Pinpoint the cell where the given text exists, returning its [X, Y] midpoint coordinate. 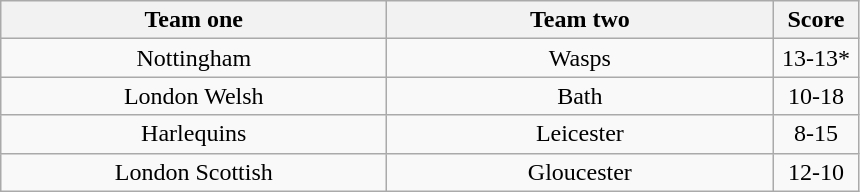
8-15 [816, 134]
Harlequins [194, 134]
London Welsh [194, 96]
Team one [194, 20]
Nottingham [194, 58]
Team two [580, 20]
10-18 [816, 96]
Leicester [580, 134]
Wasps [580, 58]
13-13* [816, 58]
London Scottish [194, 172]
12-10 [816, 172]
Gloucester [580, 172]
Score [816, 20]
Bath [580, 96]
